Scan for the cell matching the given text and deliver its (x, y) coordinate at center. 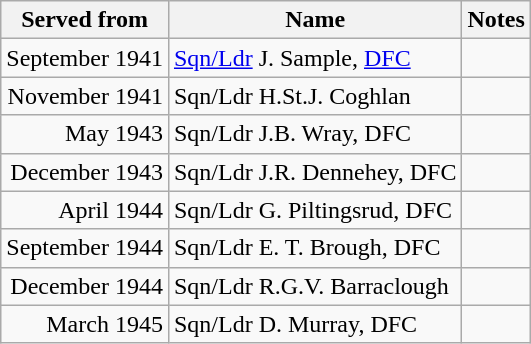
Sqn/Ldr J. Sample, DFC (315, 58)
Sqn/Ldr E. T. Brough, DFC (315, 248)
March 1945 (85, 324)
September 1941 (85, 58)
Sqn/Ldr G. Piltingsrud, DFC (315, 210)
May 1943 (85, 134)
December 1944 (85, 286)
Sqn/Ldr R.G.V. Barraclough (315, 286)
Notes (496, 20)
Sqn/Ldr J.R. Dennehey, DFC (315, 172)
Sqn/Ldr D. Murray, DFC (315, 324)
December 1943 (85, 172)
Served from (85, 20)
Name (315, 20)
Sqn/Ldr H.St.J. Coghlan (315, 96)
November 1941 (85, 96)
September 1944 (85, 248)
April 1944 (85, 210)
Sqn/Ldr J.B. Wray, DFC (315, 134)
